Find where the given text appears and provide that cell's center as [X, Y] coordinate. 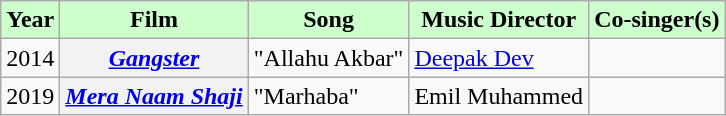
Song [328, 20]
2014 [30, 58]
Co-singer(s) [657, 20]
"Allahu Akbar" [328, 58]
Music Director [499, 20]
Emil Muhammed [499, 96]
2019 [30, 96]
Mera Naam Shaji [154, 96]
Film [154, 20]
Year [30, 20]
Deepak Dev [499, 58]
"Marhaba" [328, 96]
Gangster [154, 58]
